Return [X, Y] of the center of cell containing provided text 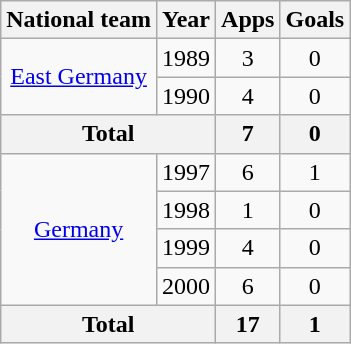
Year [186, 20]
Germany [79, 229]
Goals [315, 20]
2000 [186, 286]
1998 [186, 210]
National team [79, 20]
17 [248, 324]
3 [248, 58]
East Germany [79, 77]
1989 [186, 58]
1997 [186, 172]
Apps [248, 20]
7 [248, 134]
1999 [186, 248]
1990 [186, 96]
